Locate the cell with the specified text and output its (X, Y) center coordinate. 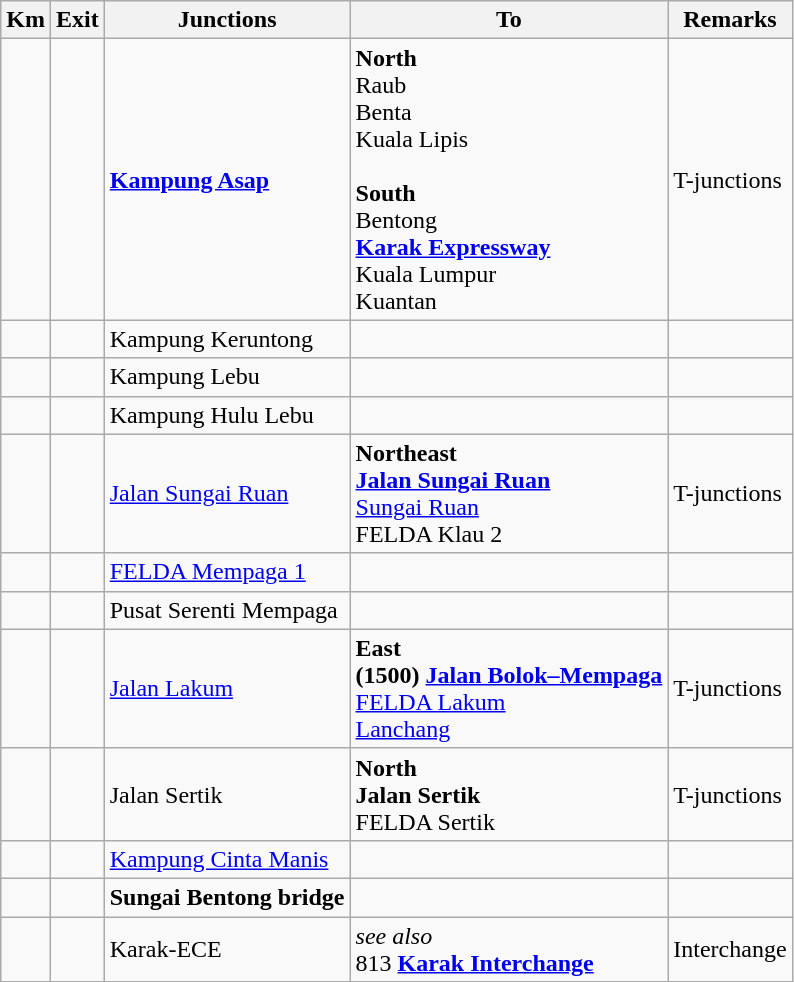
Remarks (730, 20)
Sungai Bentong bridge (227, 897)
Kampung Lebu (227, 377)
FELDA Mempaga 1 (227, 572)
East (1500) Jalan Bolok–MempagaFELDA LakumLanchang (509, 688)
North Raub Benta Kuala LipisSouth Bentong Karak ExpresswayKuala LumpurKuantan (509, 180)
Interchange (730, 948)
Kampung Asap (227, 180)
Kampung Hulu Lebu (227, 415)
Northeast Jalan Sungai RuanSungai RuanFELDA Klau 2 (509, 494)
Karak-ECE (227, 948)
To (509, 20)
Kampung Cinta Manis (227, 859)
Jalan Sertik (227, 794)
Jalan Sungai Ruan (227, 494)
Junctions (227, 20)
Pusat Serenti Mempaga (227, 610)
Jalan Lakum (227, 688)
Exit (77, 20)
North Jalan SertikFELDA Sertik (509, 794)
see also813 Karak Interchange (509, 948)
Kampung Keruntong (227, 339)
Km (26, 20)
